For the text-containing cell, return its midpoint in (x, y) coordinate format. 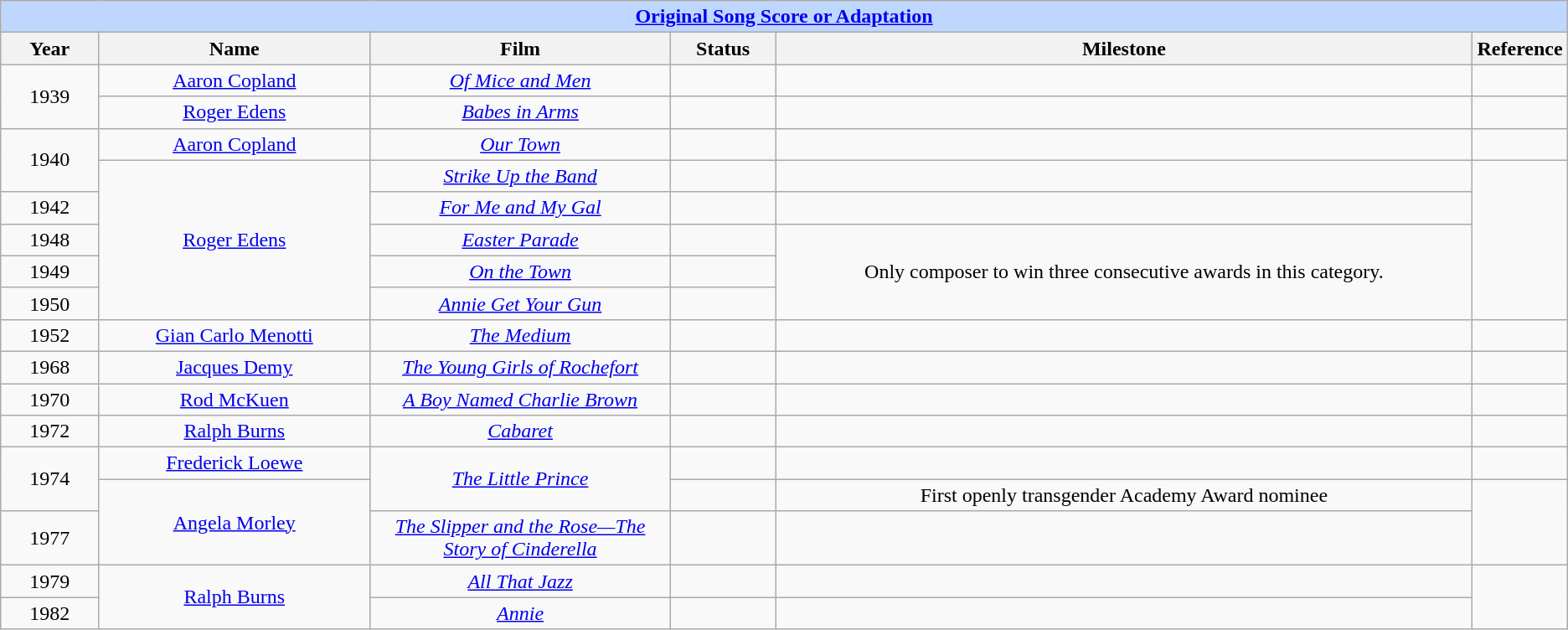
The Slipper and the Rose—The Story of Cinderella (521, 538)
1948 (50, 240)
Frederick Loewe (235, 463)
1968 (50, 367)
Jacques Demy (235, 367)
On the Town (521, 271)
Angela Morley (235, 523)
Reference (1519, 49)
1972 (50, 431)
For Me and My Gal (521, 208)
Original Song Score or Adaptation (784, 17)
1939 (50, 96)
1950 (50, 303)
Milestone (1124, 49)
The Little Prince (521, 479)
1949 (50, 271)
Film (521, 49)
1979 (50, 581)
Rod McKuen (235, 400)
Annie Get Your Gun (521, 303)
Year (50, 49)
Annie (521, 613)
Babes in Arms (521, 112)
All That Jazz (521, 581)
Our Town (521, 144)
Easter Parade (521, 240)
1940 (50, 160)
The Young Girls of Rochefort (521, 367)
Gian Carlo Menotti (235, 335)
Only composer to win three consecutive awards in this category. (1124, 271)
1952 (50, 335)
A Boy Named Charlie Brown (521, 400)
1970 (50, 400)
Cabaret (521, 431)
1974 (50, 479)
Name (235, 49)
1982 (50, 613)
Strike Up the Band (521, 176)
1942 (50, 208)
First openly transgender Academy Award nominee (1124, 495)
1977 (50, 538)
The Medium (521, 335)
Status (722, 49)
Of Mice and Men (521, 80)
